Identify which cell holds the provided text, then report its [X, Y] central coordinate. 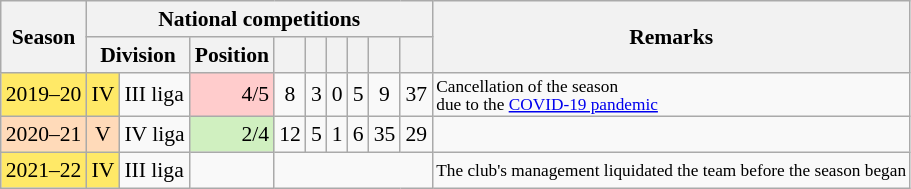
12 [290, 135]
2020–21 [44, 135]
8 [290, 94]
V [102, 135]
1 [338, 135]
37 [416, 94]
Season [44, 36]
3 [316, 94]
Division [138, 55]
0 [338, 94]
29 [416, 135]
The club's management liquidated the team before the season began [671, 170]
35 [385, 135]
2019–20 [44, 94]
4/5 [232, 94]
2/4 [232, 135]
IV liga [154, 135]
Position [232, 55]
Remarks [671, 36]
6 [358, 135]
9 [385, 94]
2021–22 [44, 170]
Cancellation of the seasondue to the COVID-19 pandemic [671, 94]
National competitions [259, 19]
